Return the [X, Y] coordinate for the center point of the cell that contains the specified text.  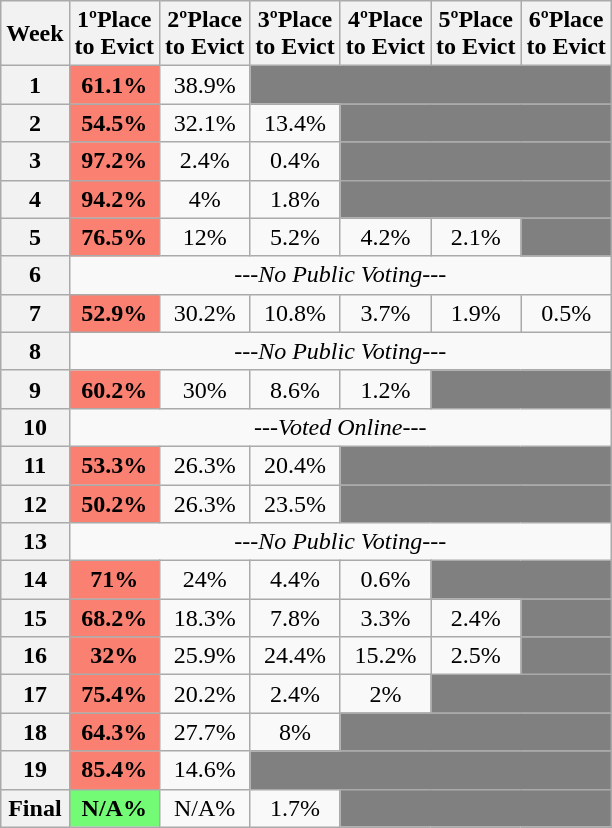
3.3% [385, 618]
6ºPlaceto Evict [566, 34]
16 [35, 656]
85.4% [114, 770]
52.9% [114, 313]
14.6% [204, 770]
4% [204, 199]
9 [35, 389]
2.5% [476, 656]
20.2% [204, 694]
27.7% [204, 732]
75.4% [114, 694]
94.2% [114, 199]
3.7% [385, 313]
38.9% [204, 85]
Final [35, 808]
30.2% [204, 313]
18.3% [204, 618]
71% [114, 580]
Week [35, 34]
8% [295, 732]
6 [35, 275]
76.5% [114, 237]
1ºPlaceto Evict [114, 34]
4.4% [295, 580]
23.5% [295, 503]
20.4% [295, 465]
97.2% [114, 161]
13 [35, 542]
1 [35, 85]
10.8% [295, 313]
12 [35, 503]
---Voted Online--- [340, 427]
11 [35, 465]
30% [204, 389]
4 [35, 199]
10 [35, 427]
1.9% [476, 313]
8 [35, 351]
53.3% [114, 465]
19 [35, 770]
24% [204, 580]
15.2% [385, 656]
61.1% [114, 85]
2.1% [476, 237]
3ºPlaceto Evict [295, 34]
1.7% [295, 808]
4.2% [385, 237]
7.8% [295, 618]
4ºPlaceto Evict [385, 34]
13.4% [295, 123]
2ºPlaceto Evict [204, 34]
8.6% [295, 389]
32% [114, 656]
1.8% [295, 199]
25.9% [204, 656]
50.2% [114, 503]
54.5% [114, 123]
17 [35, 694]
2 [35, 123]
68.2% [114, 618]
5 [35, 237]
14 [35, 580]
0.4% [295, 161]
12% [204, 237]
2% [385, 694]
7 [35, 313]
1.2% [385, 389]
18 [35, 732]
24.4% [295, 656]
3 [35, 161]
60.2% [114, 389]
5.2% [295, 237]
32.1% [204, 123]
0.6% [385, 580]
0.5% [566, 313]
5ºPlaceto Evict [476, 34]
64.3% [114, 732]
15 [35, 618]
